Extract the (x, y) coordinate from the center of the cell holding the provided text.  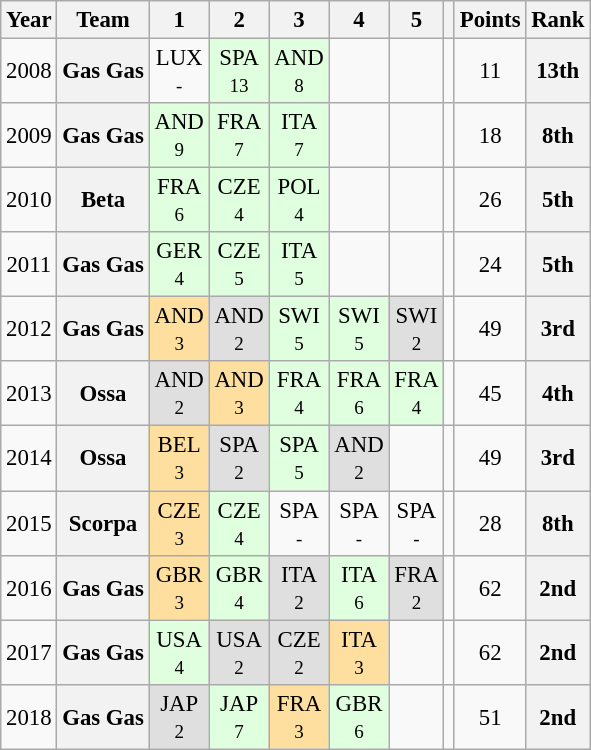
JAP7 (239, 716)
SPA2 (239, 458)
ITA7 (299, 136)
45 (490, 394)
Beta (103, 200)
GBR4 (239, 588)
11 (490, 72)
GBR3 (179, 588)
CZE2 (299, 652)
2013 (29, 394)
Rank (558, 20)
SWI2 (416, 330)
2009 (29, 136)
2017 (29, 652)
GER4 (179, 264)
2016 (29, 588)
2010 (29, 200)
2014 (29, 458)
USA4 (179, 652)
USA2 (239, 652)
2008 (29, 72)
Scorpa (103, 524)
FRA2 (416, 588)
AND8 (299, 72)
13th (558, 72)
28 (490, 524)
2 (239, 20)
CZE3 (179, 524)
CZE5 (239, 264)
BEL3 (179, 458)
4th (558, 394)
4 (359, 20)
51 (490, 716)
Points (490, 20)
2018 (29, 716)
JAP2 (179, 716)
ITA2 (299, 588)
GBR6 (359, 716)
1 (179, 20)
2012 (29, 330)
SPA13 (239, 72)
2011 (29, 264)
2015 (29, 524)
3 (299, 20)
SPA5 (299, 458)
ITA5 (299, 264)
18 (490, 136)
Team (103, 20)
Year (29, 20)
LUX- (179, 72)
POL4 (299, 200)
AND9 (179, 136)
ITA3 (359, 652)
FRA7 (239, 136)
FRA3 (299, 716)
26 (490, 200)
ITA6 (359, 588)
24 (490, 264)
5 (416, 20)
